Search for the cell housing the specified text and yield its (x, y) center coordinate. 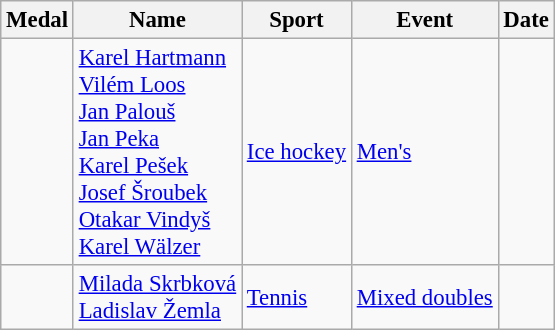
Karel Hartmann Vilém Loos Jan Palouš Jan Peka Karel Pešek Josef Šroubek Otakar Vindyš Karel Wälzer (157, 152)
Date (526, 20)
Medal (38, 20)
Milada Skrbková Ladislav Žemla (157, 298)
Tennis (297, 298)
Event (424, 20)
Sport (297, 20)
Mixed doubles (424, 298)
Name (157, 20)
Men's (424, 152)
Ice hockey (297, 152)
